Return (x, y) of the center of cell containing provided text 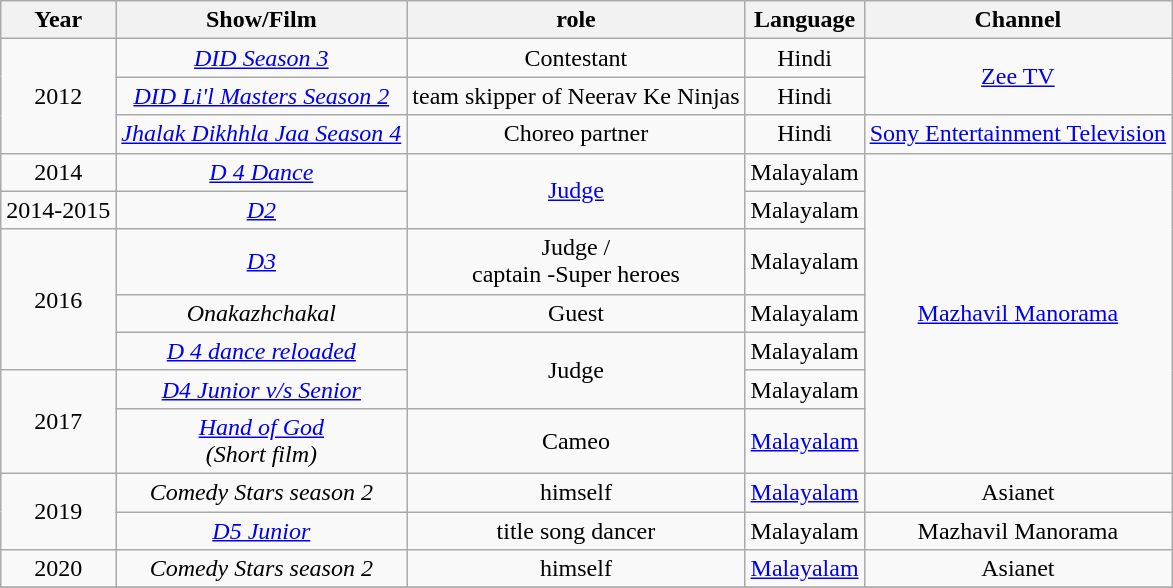
Channel (1018, 20)
Jhalak Dikhhla Jaa Season 4 (262, 134)
D3 (262, 262)
Year (58, 20)
Contestant (576, 58)
2014-2015 (58, 210)
DID Season 3 (262, 58)
title song dancer (576, 531)
2012 (58, 96)
Zee TV (1018, 77)
Cameo (576, 440)
Language (804, 20)
team skipper of Neerav Ke Ninjas (576, 96)
role (576, 20)
Hand of God (Short film) (262, 440)
Judge /captain -Super heroes (576, 262)
Guest (576, 313)
2019 (58, 511)
D 4 Dance (262, 172)
Show/Film (262, 20)
2020 (58, 569)
Onakazhchakal (262, 313)
D4 Junior v/s Senior (262, 389)
D5 Junior (262, 531)
DID Li'l Masters Season 2 (262, 96)
Sony Entertainment Television (1018, 134)
Choreo partner (576, 134)
2017 (58, 422)
2014 (58, 172)
D 4 dance reloaded (262, 351)
D2 (262, 210)
2016 (58, 300)
